Detect which cell encompasses the target text, then output its (X, Y) center coordinate. 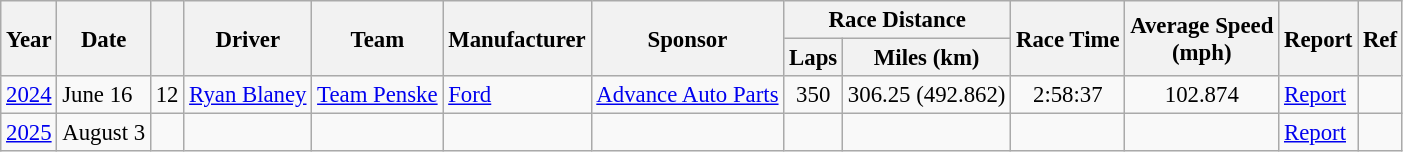
Average Speed(mph) (1202, 38)
Sponsor (688, 38)
306.25 (492.862) (927, 95)
Team (378, 38)
June 16 (104, 95)
Laps (814, 58)
2025 (29, 133)
2:58:37 (1068, 95)
Ryan Blaney (248, 95)
Advance Auto Parts (688, 95)
102.874 (1202, 95)
Team Penske (378, 95)
Manufacturer (517, 38)
Race Time (1068, 38)
Driver (248, 38)
12 (166, 95)
Ref (1380, 38)
350 (814, 95)
Ford (517, 95)
August 3 (104, 133)
2024 (29, 95)
Year (29, 38)
Date (104, 38)
Miles (km) (927, 58)
Race Distance (898, 20)
